From the cell containing the given text, extract its center point as [x, y] coordinate. 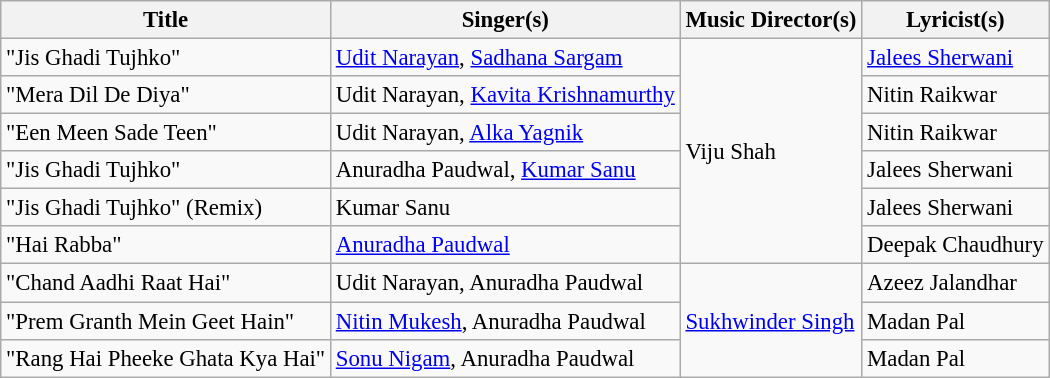
Title [166, 20]
"Prem Granth Mein Geet Hain" [166, 321]
"Jis Ghadi Tujhko" (Remix) [166, 208]
Udit Narayan, Kavita Krishnamurthy [505, 95]
Music Director(s) [771, 20]
Udit Narayan, Anuradha Paudwal [505, 283]
Azeez Jalandhar [956, 283]
"Hai Rabba" [166, 245]
Udit Narayan, Alka Yagnik [505, 133]
Nitin Mukesh, Anuradha Paudwal [505, 321]
Viju Shah [771, 152]
"Een Meen Sade Teen" [166, 133]
"Chand Aadhi Raat Hai" [166, 283]
Deepak Chaudhury [956, 245]
Sukhwinder Singh [771, 320]
Singer(s) [505, 20]
Anuradha Paudwal [505, 245]
Anuradha Paudwal, Kumar Sanu [505, 170]
Udit Narayan, Sadhana Sargam [505, 58]
Kumar Sanu [505, 208]
Sonu Nigam, Anuradha Paudwal [505, 358]
Lyricist(s) [956, 20]
"Mera Dil De Diya" [166, 95]
"Rang Hai Pheeke Ghata Kya Hai" [166, 358]
